Scan for the cell matching the given text and deliver its (X, Y) coordinate at center. 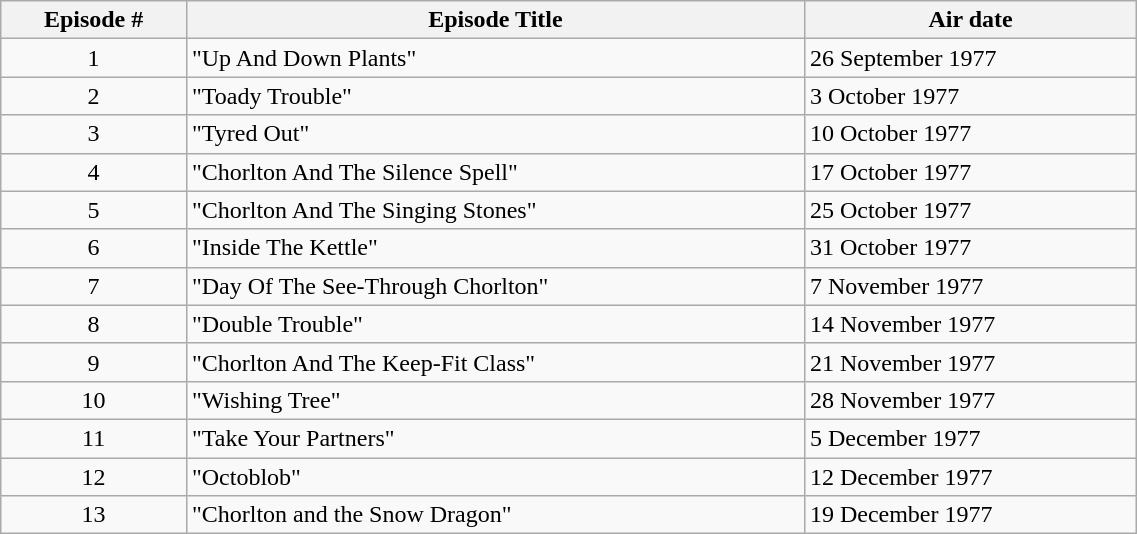
"Up And Down Plants" (495, 58)
17 October 1977 (970, 172)
19 December 1977 (970, 515)
13 (94, 515)
"Chorlton And The Keep-Fit Class" (495, 362)
Episode Title (495, 20)
7 (94, 286)
"Octoblob" (495, 477)
2 (94, 96)
"Chorlton and the Snow Dragon" (495, 515)
3 October 1977 (970, 96)
26 September 1977 (970, 58)
8 (94, 324)
"Inside The Kettle" (495, 248)
"Wishing Tree" (495, 400)
"Take Your Partners" (495, 438)
25 October 1977 (970, 210)
5 (94, 210)
4 (94, 172)
5 December 1977 (970, 438)
"Chorlton And The Singing Stones" (495, 210)
28 November 1977 (970, 400)
7 November 1977 (970, 286)
Episode # (94, 20)
3 (94, 134)
9 (94, 362)
10 (94, 400)
31 October 1977 (970, 248)
"Toady Trouble" (495, 96)
21 November 1977 (970, 362)
12 December 1977 (970, 477)
1 (94, 58)
"Day Of The See-Through Chorlton" (495, 286)
14 November 1977 (970, 324)
12 (94, 477)
Air date (970, 20)
11 (94, 438)
"Chorlton And The Silence Spell" (495, 172)
10 October 1977 (970, 134)
6 (94, 248)
"Tyred Out" (495, 134)
"Double Trouble" (495, 324)
